Identify which cell holds the provided text, then report its (x, y) central coordinate. 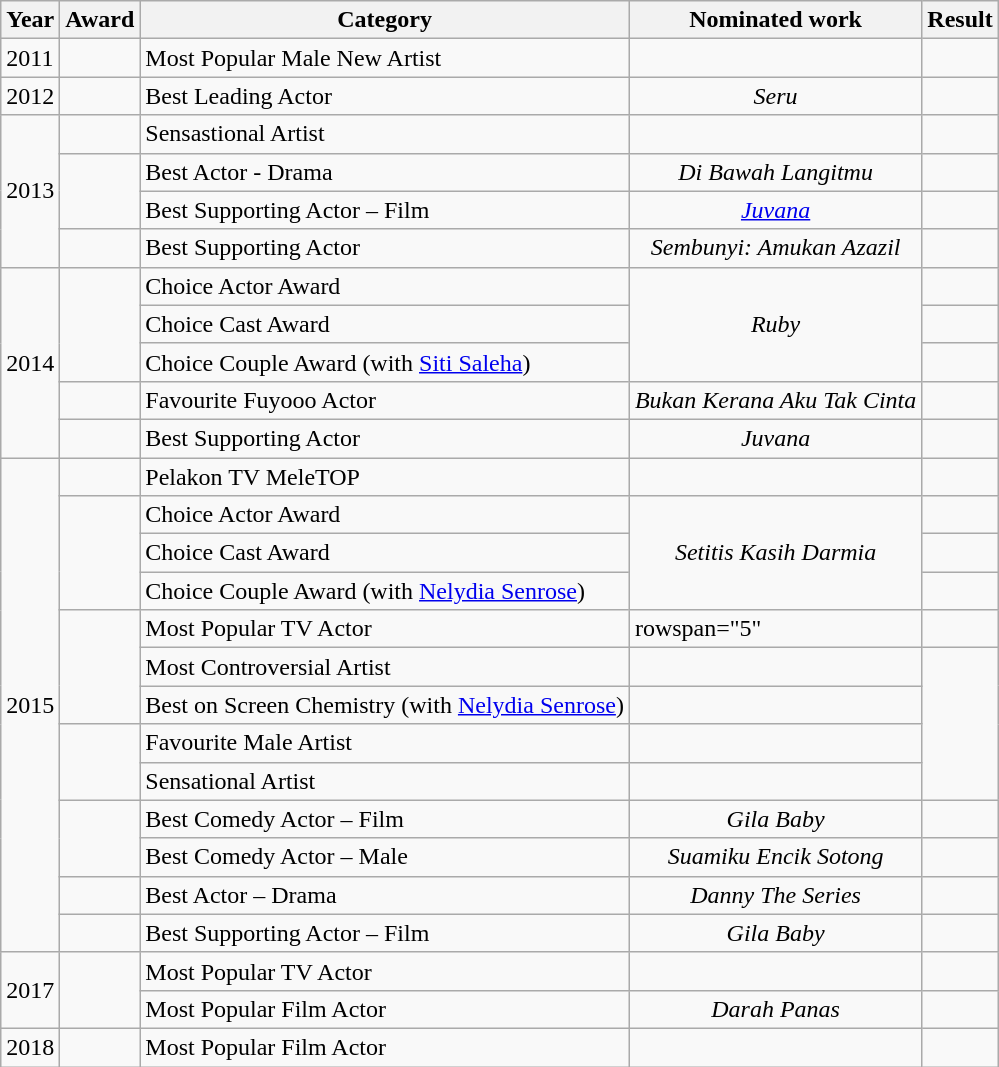
2014 (30, 362)
rowspan="5" (775, 629)
Best Comedy Actor – Film (385, 819)
Best on Screen Chemistry (with Nelydia Senrose) (385, 705)
2018 (30, 1047)
Best Actor – Drama (385, 895)
Danny The Series (775, 895)
Choice Couple Award (with Siti Saleha) (385, 362)
2011 (30, 58)
Nominated work (775, 20)
Favourite Fuyooo Actor (385, 400)
Year (30, 20)
Suamiku Encik Sotong (775, 857)
2012 (30, 96)
Darah Panas (775, 1009)
Sembunyi: Amukan Azazil (775, 248)
2013 (30, 191)
Favourite Male Artist (385, 743)
Di Bawah Langitmu (775, 172)
Most Popular Male New Artist (385, 58)
Category (385, 20)
Bukan Kerana Aku Tak Cinta (775, 400)
Seru (775, 96)
Most Controversial Artist (385, 667)
Sensational Artist (385, 781)
2017 (30, 990)
Result (960, 20)
Choice Couple Award (with Nelydia Senrose) (385, 591)
Setitis Kasih Darmia (775, 553)
Ruby (775, 324)
Sensastional Artist (385, 134)
Best Actor - Drama (385, 172)
Award (100, 20)
Best Comedy Actor – Male (385, 857)
Pelakon TV MeleTOP (385, 477)
2015 (30, 706)
Best Leading Actor (385, 96)
